Identify which cell holds the provided text, then report its [X, Y] central coordinate. 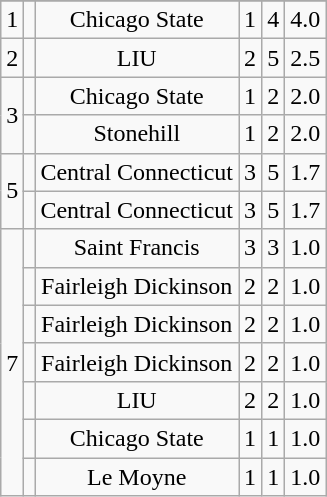
7 [12, 362]
2.5 [306, 58]
Le Moyne [137, 477]
4 [274, 20]
4.0 [306, 20]
Saint Francis [137, 248]
Stonehill [137, 134]
